Find where the given text appears and provide that cell's center as (X, Y) coordinate. 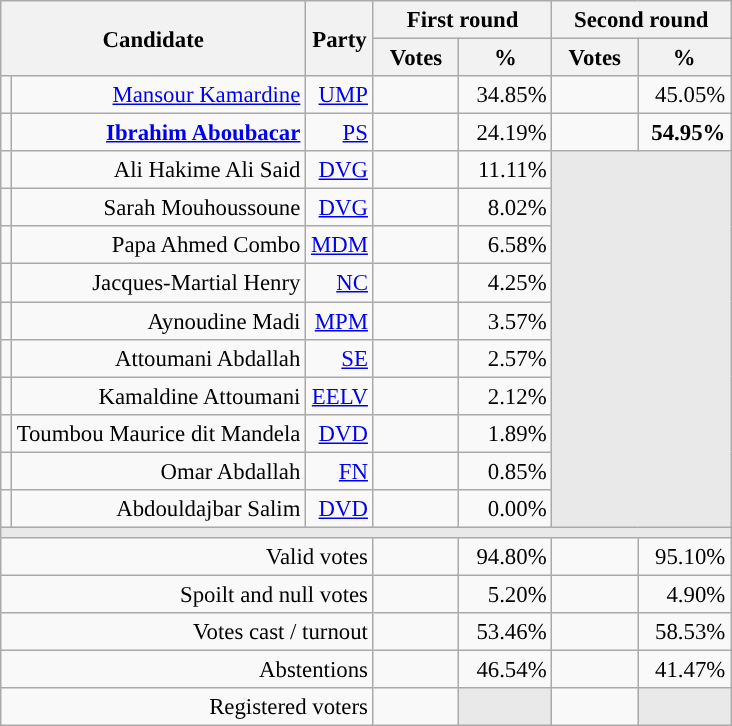
5.20% (506, 594)
45.05% (684, 95)
46.54% (506, 670)
Candidate (154, 38)
58.53% (684, 632)
PS (340, 133)
Kamaldine Attoumani (158, 396)
11.11% (506, 170)
54.95% (684, 133)
3.57% (506, 321)
EELV (340, 396)
Ibrahim Aboubacar (158, 133)
Valid votes (187, 557)
Party (340, 38)
Second round (642, 20)
First round (462, 20)
Ali Hakime Ali Said (158, 170)
8.02% (506, 208)
94.80% (506, 557)
24.19% (506, 133)
Votes cast / turnout (187, 632)
95.10% (684, 557)
41.47% (684, 670)
6.58% (506, 245)
0.85% (506, 471)
2.57% (506, 358)
Abstentions (187, 670)
Jacques-Martial Henry (158, 283)
SE (340, 358)
Sarah Mouhoussoune (158, 208)
Abdouldajbar Salim (158, 509)
2.12% (506, 396)
Spoilt and null votes (187, 594)
FN (340, 471)
UMP (340, 95)
MPM (340, 321)
MDM (340, 245)
4.25% (506, 283)
Registered voters (187, 707)
4.90% (684, 594)
1.89% (506, 433)
53.46% (506, 632)
Toumbou Maurice dit Mandela (158, 433)
34.85% (506, 95)
0.00% (506, 509)
Attoumani Abdallah (158, 358)
Mansour Kamardine (158, 95)
Omar Abdallah (158, 471)
Papa Ahmed Combo (158, 245)
Aynoudine Madi (158, 321)
NC (340, 283)
